For the text-containing cell, return its midpoint in (x, y) coordinate format. 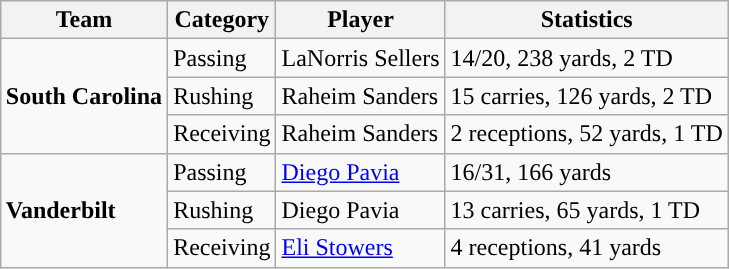
Team (84, 20)
Statistics (586, 20)
13 carries, 65 yards, 1 TD (586, 210)
Category (222, 20)
Vanderbilt (84, 210)
LaNorris Sellers (360, 58)
Eli Stowers (360, 248)
16/31, 166 yards (586, 172)
14/20, 238 yards, 2 TD (586, 58)
15 carries, 126 yards, 2 TD (586, 96)
South Carolina (84, 96)
4 receptions, 41 yards (586, 248)
Player (360, 20)
2 receptions, 52 yards, 1 TD (586, 134)
